Determine the (x, y) coordinate at the center of the cell enclosing the given text.  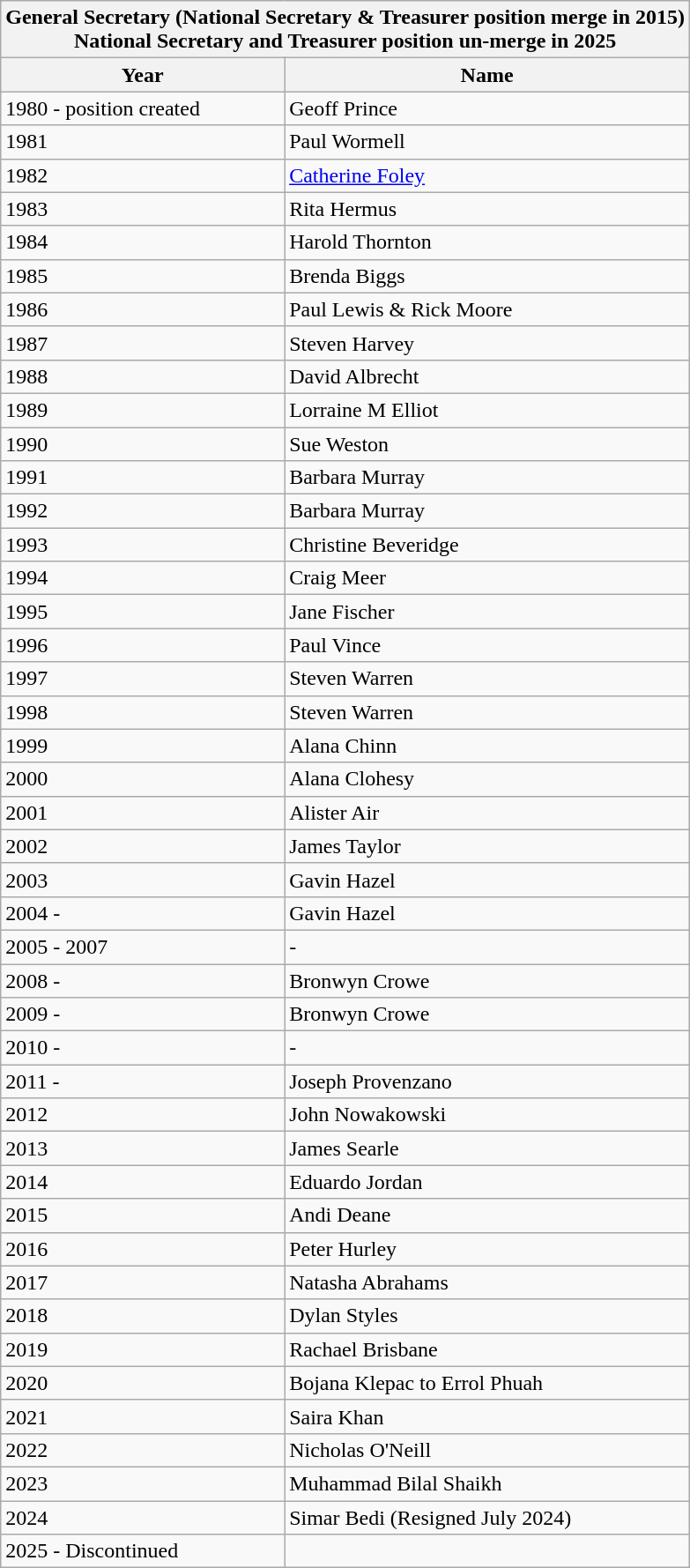
Nicholas O'Neill (487, 1450)
Craig Meer (487, 578)
1987 (143, 343)
Peter Hurley (487, 1249)
2003 (143, 880)
2014 (143, 1182)
Catherine Foley (487, 175)
Name (487, 75)
2001 (143, 813)
1988 (143, 376)
1981 (143, 142)
2015 (143, 1215)
James Searle (487, 1148)
1984 (143, 242)
Paul Vince (487, 645)
2002 (143, 846)
Saira Khan (487, 1416)
1991 (143, 478)
Sue Weston (487, 443)
Natasha Abrahams (487, 1282)
Lorraine M Elliot (487, 410)
Geoff Prince (487, 108)
2010 - (143, 1048)
2000 (143, 779)
2004 - (143, 913)
Brenda Biggs (487, 276)
2023 (143, 1483)
1985 (143, 276)
Jane Fischer (487, 612)
Alana Chinn (487, 746)
2008 - (143, 981)
Bojana Klepac to Errol Phuah (487, 1383)
David Albrecht (487, 376)
1980 - position created (143, 108)
Steven Harvey (487, 343)
Rita Hermus (487, 209)
Year (143, 75)
Alister Air (487, 813)
1990 (143, 443)
General Secretary (National Secretary & Treasurer position merge in 2015)National Secretary and Treasurer position un-merge in 2025 (345, 30)
1989 (143, 410)
Paul Wormell (487, 142)
1994 (143, 578)
1995 (143, 612)
2024 (143, 1517)
Rachael Brisbane (487, 1349)
2017 (143, 1282)
2025 - Discontinued (143, 1551)
2011 - (143, 1081)
2018 (143, 1316)
2009 - (143, 1014)
Eduardo Jordan (487, 1182)
1998 (143, 712)
2022 (143, 1450)
Paul Lewis & Rick Moore (487, 309)
1997 (143, 679)
Christine Beveridge (487, 545)
1999 (143, 746)
Andi Deane (487, 1215)
1996 (143, 645)
2013 (143, 1148)
Dylan Styles (487, 1316)
1993 (143, 545)
John Nowakowski (487, 1115)
2012 (143, 1115)
1992 (143, 511)
Simar Bedi (Resigned July 2024) (487, 1517)
Harold Thornton (487, 242)
1982 (143, 175)
1986 (143, 309)
Muhammad Bilal Shaikh (487, 1483)
2016 (143, 1249)
2005 - 2007 (143, 947)
Joseph Provenzano (487, 1081)
1983 (143, 209)
2021 (143, 1416)
2019 (143, 1349)
2020 (143, 1383)
James Taylor (487, 846)
Alana Clohesy (487, 779)
